Find where the given text appears and provide that cell's center as (X, Y) coordinate. 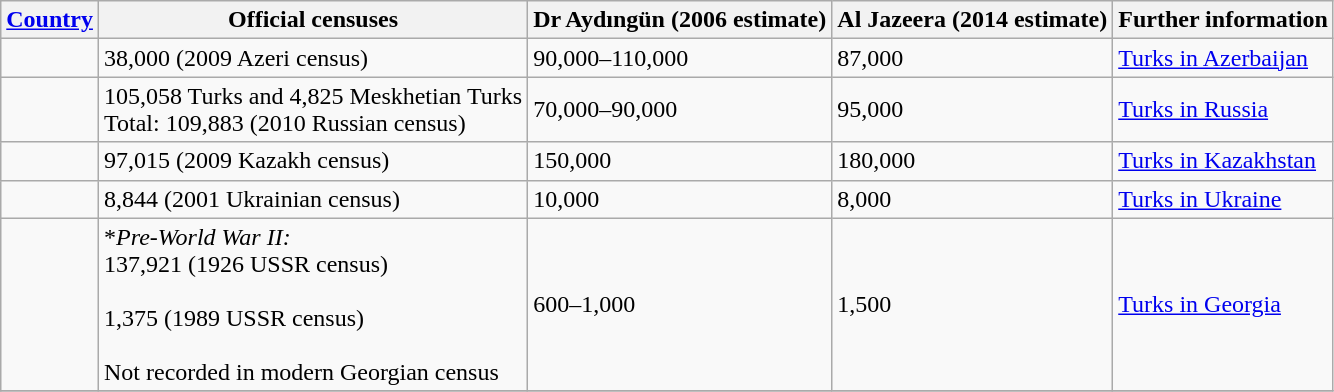
600–1,000 (680, 304)
87,000 (972, 58)
97,015 (2009 Kazakh census) (312, 161)
Country (50, 20)
Turks in Kazakhstan (1224, 161)
Turks in Azerbaijan (1224, 58)
10,000 (680, 199)
Official censuses (312, 20)
Dr Aydıngün (2006 estimate) (680, 20)
70,000–90,000 (680, 110)
Turks in Georgia (1224, 304)
150,000 (680, 161)
180,000 (972, 161)
8,844 (2001 Ukrainian census) (312, 199)
*Pre-World War II: 137,921 (1926 USSR census) 1,375 (1989 USSR census) Not recorded in modern Georgian census (312, 304)
Al Jazeera (2014 estimate) (972, 20)
105,058 Turks and 4,825 Meskhetian Turks Total: 109,883 (2010 Russian census) (312, 110)
Turks in Russia (1224, 110)
Further information (1224, 20)
38,000 (2009 Azeri census) (312, 58)
1,500 (972, 304)
8,000 (972, 199)
95,000 (972, 110)
Turks in Ukraine (1224, 199)
90,000–110,000 (680, 58)
